Output the [x, y] coordinate of the center of the cell containing the given text.  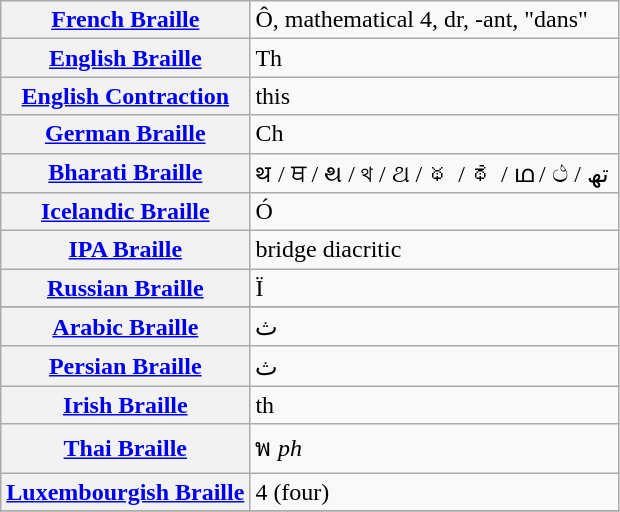
bridge diacritic [435, 250]
Ó [435, 212]
Ї [435, 288]
Ch [435, 134]
Persian Braille [126, 366]
พ ph [435, 448]
IPA Braille [126, 250]
Ô, mathematical 4, dr, -ant, "dans" [435, 20]
Th [435, 58]
English Contraction [126, 96]
Irish Braille [126, 405]
Icelandic Braille [126, 212]
Luxembourgish Braille [126, 491]
थ / ਥ / થ / থ / ଥ / థ / ಥ / ഥ / ථ / تھ ‎ [435, 173]
German Braille [126, 134]
Arabic Braille [126, 327]
Thai Braille [126, 448]
Bharati Braille [126, 173]
4 (four) [435, 491]
th [435, 405]
French Braille [126, 20]
English Braille [126, 58]
Russian Braille [126, 288]
this [435, 96]
